Capture the cell that displays the provided text and extract its (x, y) central coordinate. 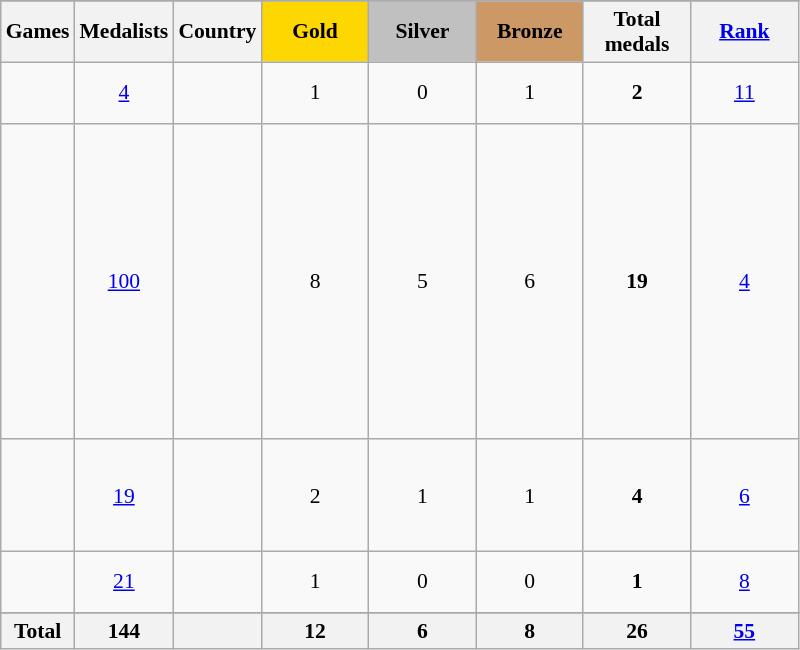
Medalists (124, 32)
100 (124, 281)
Gold (314, 32)
144 (124, 631)
12 (314, 631)
5 (422, 281)
Silver (422, 32)
11 (744, 92)
26 (636, 631)
55 (744, 631)
Bronze (530, 32)
Country (217, 32)
Rank (744, 32)
Games (38, 32)
Total (38, 631)
21 (124, 582)
Total medals (636, 32)
